Extract the (x, y) coordinate from the center of the cell holding the provided text.  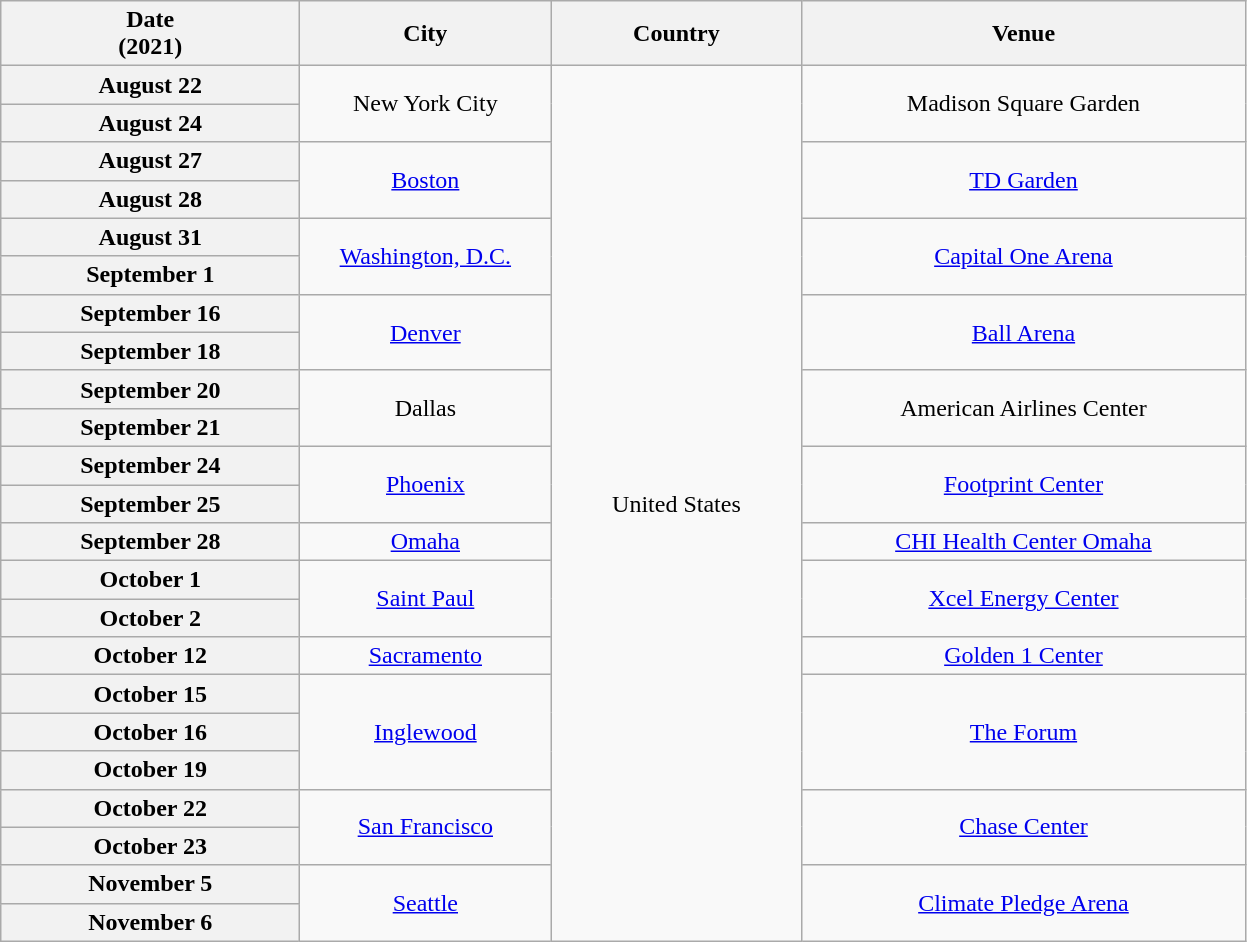
September 25 (150, 503)
Boston (426, 180)
November 6 (150, 922)
August 28 (150, 199)
Chase Center (1024, 827)
September 28 (150, 542)
Seattle (426, 903)
Sacramento (426, 656)
Omaha (426, 542)
The Forum (1024, 732)
Washington, D.C. (426, 256)
Ball Arena (1024, 332)
October 12 (150, 656)
September 24 (150, 465)
San Francisco (426, 827)
Denver (426, 332)
City (426, 34)
September 21 (150, 427)
August 27 (150, 161)
Saint Paul (426, 599)
Venue (1024, 34)
Climate Pledge Arena (1024, 903)
CHI Health Center Omaha (1024, 542)
October 1 (150, 580)
October 22 (150, 808)
October 19 (150, 770)
Inglewood (426, 732)
October 23 (150, 846)
October 15 (150, 694)
September 16 (150, 313)
August 22 (150, 85)
August 31 (150, 237)
Capital One Arena (1024, 256)
TD Garden (1024, 180)
Madison Square Garden (1024, 104)
United States (676, 504)
Country (676, 34)
Golden 1 Center (1024, 656)
October 2 (150, 618)
October 16 (150, 732)
September 20 (150, 389)
American Airlines Center (1024, 408)
New York City (426, 104)
Xcel Energy Center (1024, 599)
Footprint Center (1024, 484)
September 18 (150, 351)
Dallas (426, 408)
Date(2021) (150, 34)
Phoenix (426, 484)
September 1 (150, 275)
November 5 (150, 884)
August 24 (150, 123)
